Extract the [X, Y] coordinate from the center of the cell holding the provided text.  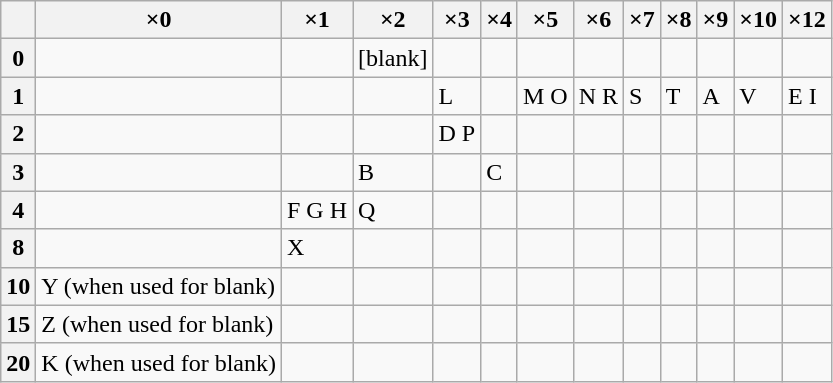
N R [598, 96]
X [316, 248]
10 [18, 286]
V [758, 96]
Y (when used for blank) [159, 286]
4 [18, 210]
×12 [808, 20]
×1 [316, 20]
M O [545, 96]
×4 [500, 20]
E I [808, 96]
×8 [678, 20]
×2 [393, 20]
1 [18, 96]
3 [18, 172]
Q [393, 210]
F G H [316, 210]
[blank] [393, 58]
B [393, 172]
×10 [758, 20]
15 [18, 324]
×9 [716, 20]
×0 [159, 20]
T [678, 96]
K (when used for blank) [159, 362]
Z (when used for blank) [159, 324]
D P [457, 134]
S [642, 96]
L [457, 96]
×5 [545, 20]
0 [18, 58]
×6 [598, 20]
×7 [642, 20]
×3 [457, 20]
8 [18, 248]
2 [18, 134]
C [500, 172]
A [716, 96]
20 [18, 362]
